Identify which cell holds the provided text, then report its (X, Y) central coordinate. 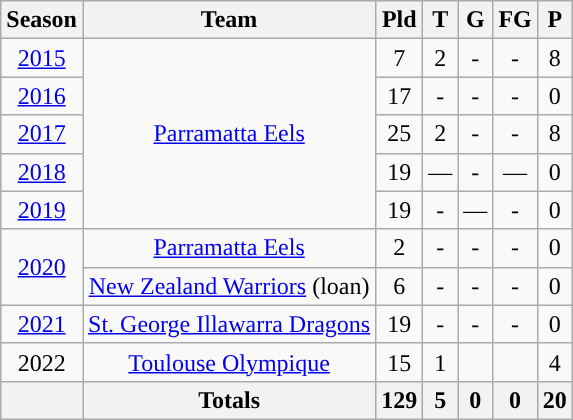
17 (400, 96)
2015 (42, 58)
Toulouse Olympique (228, 362)
Team (228, 20)
FG (515, 20)
20 (554, 400)
15 (400, 362)
2017 (42, 134)
1 (440, 362)
2020 (42, 267)
T (440, 20)
25 (400, 134)
129 (400, 400)
Totals (228, 400)
2018 (42, 172)
6 (400, 286)
5 (440, 400)
2019 (42, 210)
2016 (42, 96)
New Zealand Warriors (loan) (228, 286)
P (554, 20)
4 (554, 362)
2021 (42, 324)
7 (400, 58)
G (476, 20)
Season (42, 20)
Pld (400, 20)
St. George Illawarra Dragons (228, 324)
2022 (42, 362)
